Return [X, Y] of the center of cell containing provided text 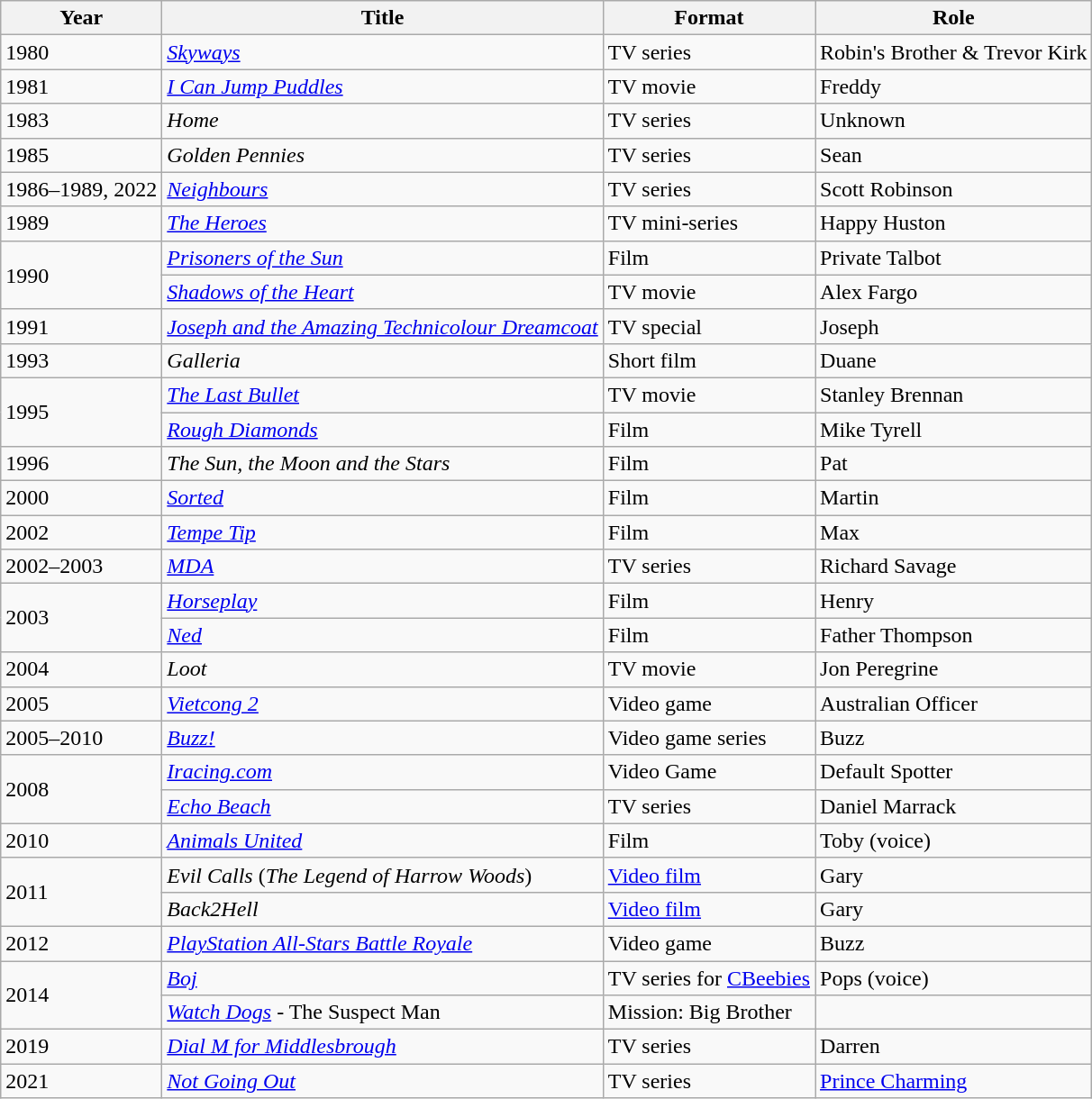
Golden Pennies [382, 155]
Horseplay [382, 601]
Default Spotter [953, 772]
2011 [81, 892]
The Heroes [382, 223]
Richard Savage [953, 567]
1981 [81, 86]
Prince Charming [953, 1081]
Pat [953, 464]
Duane [953, 360]
Title [382, 18]
Prisoners of the Sun [382, 258]
Unknown [953, 121]
Format [708, 18]
Scott Robinson [953, 189]
Echo Beach [382, 806]
MDA [382, 567]
Shadows of the Heart [382, 292]
1991 [81, 326]
TV mini-series [708, 223]
The Sun, the Moon and the Stars [382, 464]
Boj [382, 977]
TV special [708, 326]
Iracing.com [382, 772]
2005–2010 [81, 738]
Robin's Brother & Trevor Kirk [953, 52]
Joseph [953, 326]
1996 [81, 464]
Mission: Big Brother [708, 1013]
Joseph and the Amazing Technicolour Dreamcoat [382, 326]
Sean [953, 155]
Vietcong 2 [382, 704]
1985 [81, 155]
PlayStation All-Stars Battle Royale [382, 943]
2004 [81, 669]
Stanley Brennan [953, 395]
2012 [81, 943]
Pops (voice) [953, 977]
Evil Calls (The Legend of Harrow Woods) [382, 875]
2019 [81, 1047]
Galleria [382, 360]
2010 [81, 840]
Not Going Out [382, 1081]
2014 [81, 995]
Toby (voice) [953, 840]
2002–2003 [81, 567]
Mike Tyrell [953, 430]
Animals United [382, 840]
Freddy [953, 86]
Father Thompson [953, 635]
Home [382, 121]
Neighbours [382, 189]
2002 [81, 532]
Skyways [382, 52]
The Last Bullet [382, 395]
2005 [81, 704]
Australian Officer [953, 704]
1993 [81, 360]
Loot [382, 669]
Short film [708, 360]
Private Talbot [953, 258]
Darren [953, 1047]
I Can Jump Puddles [382, 86]
Ned [382, 635]
Martin [953, 498]
Watch Dogs - The Suspect Man [382, 1013]
1995 [81, 412]
Alex Fargo [953, 292]
Video Game [708, 772]
Role [953, 18]
2003 [81, 618]
Max [953, 532]
Daniel Marrack [953, 806]
1983 [81, 121]
Dial M for Middlesbrough [382, 1047]
2000 [81, 498]
Happy Huston [953, 223]
TV series for CBeebies [708, 977]
Henry [953, 601]
Jon Peregrine [953, 669]
Back2Hell [382, 909]
Buzz! [382, 738]
1986–1989, 2022 [81, 189]
Year [81, 18]
Sorted [382, 498]
Video game series [708, 738]
2021 [81, 1081]
1980 [81, 52]
Rough Diamonds [382, 430]
1990 [81, 275]
2008 [81, 789]
1989 [81, 223]
Tempe Tip [382, 532]
